Output the [X, Y] coordinate of the center of the cell containing the given text.  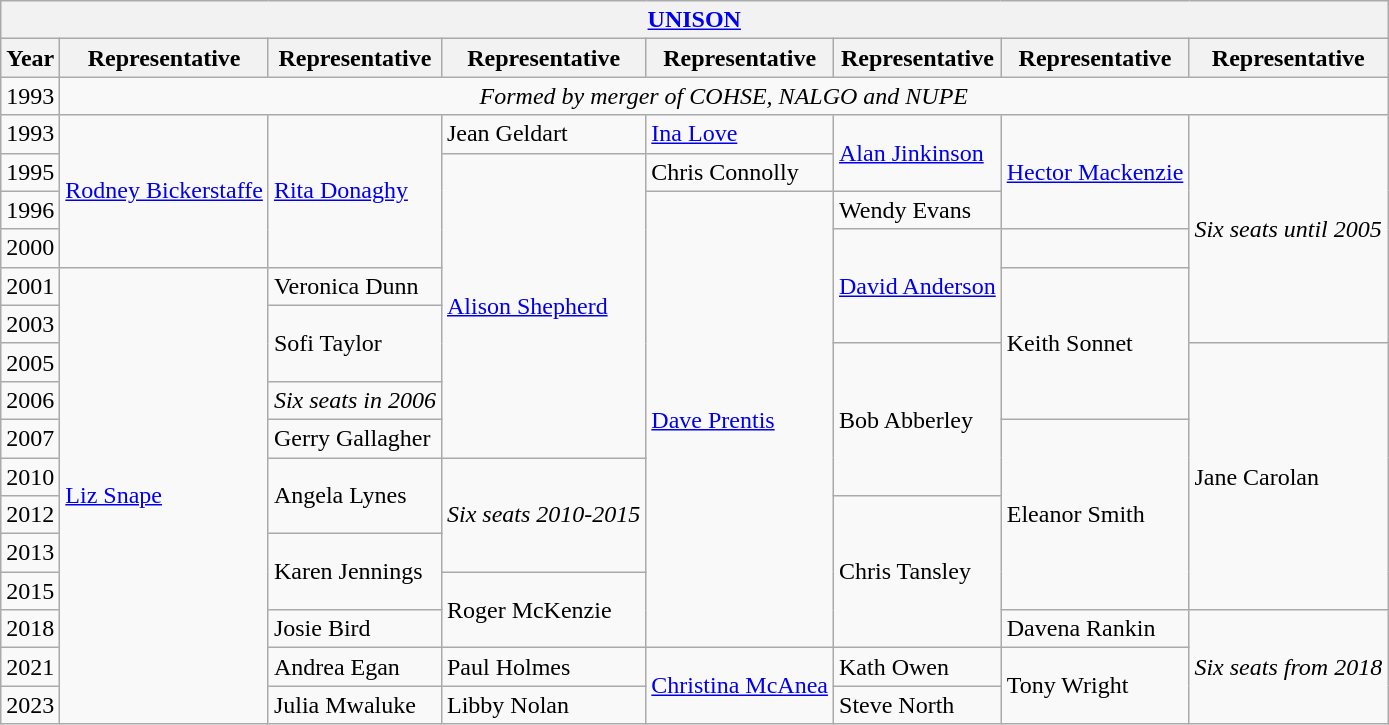
2012 [30, 515]
Julia Mwaluke [354, 705]
2001 [30, 286]
Alison Shepherd [543, 305]
Wendy Evans [918, 210]
Six seats 2010-2015 [543, 515]
Liz Snape [164, 496]
UNISON [694, 20]
Andrea Egan [354, 667]
2015 [30, 591]
2013 [30, 553]
2021 [30, 667]
Paul Holmes [543, 667]
2010 [30, 477]
2005 [30, 362]
Alan Jinkinson [918, 153]
2000 [30, 248]
Karen Jennings [354, 572]
2006 [30, 400]
Angela Lynes [354, 496]
Dave Prentis [740, 420]
Six seats in 2006 [354, 400]
2007 [30, 438]
1995 [30, 172]
Hector Mackenzie [1095, 172]
Rita Donaghy [354, 191]
Keith Sonnet [1095, 343]
Bob Abberley [918, 419]
1996 [30, 210]
Tony Wright [1095, 686]
Kath Owen [918, 667]
Veronica Dunn [354, 286]
Ina Love [740, 134]
Eleanor Smith [1095, 514]
David Anderson [918, 286]
Chris Tansley [918, 572]
Christina McAnea [740, 686]
Davena Rankin [1095, 629]
Libby Nolan [543, 705]
Year [30, 58]
Roger McKenzie [543, 610]
2003 [30, 324]
Steve North [918, 705]
Six seats from 2018 [1288, 667]
Gerry Gallagher [354, 438]
Jean Geldart [543, 134]
Six seats until 2005 [1288, 229]
Jane Carolan [1288, 476]
Josie Bird [354, 629]
Rodney Bickerstaffe [164, 191]
Sofi Taylor [354, 343]
2023 [30, 705]
2018 [30, 629]
Chris Connolly [740, 172]
Formed by merger of COHSE, NALGO and NUPE [724, 96]
